Detect which cell encompasses the target text, then output its [x, y] center coordinate. 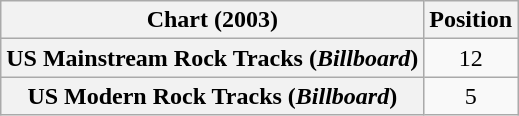
US Mainstream Rock Tracks (Billboard) [212, 58]
Chart (2003) [212, 20]
US Modern Rock Tracks (Billboard) [212, 96]
5 [471, 96]
Position [471, 20]
12 [471, 58]
